For the text-containing cell, return its midpoint in [X, Y] coordinate format. 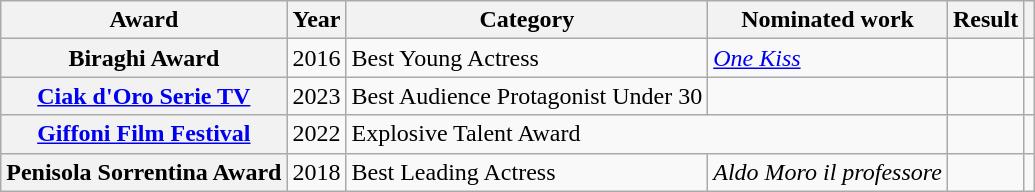
Nominated work [828, 20]
2022 [316, 134]
Award [144, 20]
2018 [316, 172]
Giffoni Film Festival [144, 134]
Best Leading Actress [527, 172]
Category [527, 20]
2023 [316, 96]
Year [316, 20]
Aldo Moro il professore [828, 172]
Best Young Actress [527, 58]
Ciak d'Oro Serie TV [144, 96]
2016 [316, 58]
Result [985, 20]
Penisola Sorrentina Award [144, 172]
Best Audience Protagonist Under 30 [527, 96]
Explosive Talent Award [646, 134]
Biraghi Award [144, 58]
One Kiss [828, 58]
